From the cell containing the given text, extract its center point as [x, y] coordinate. 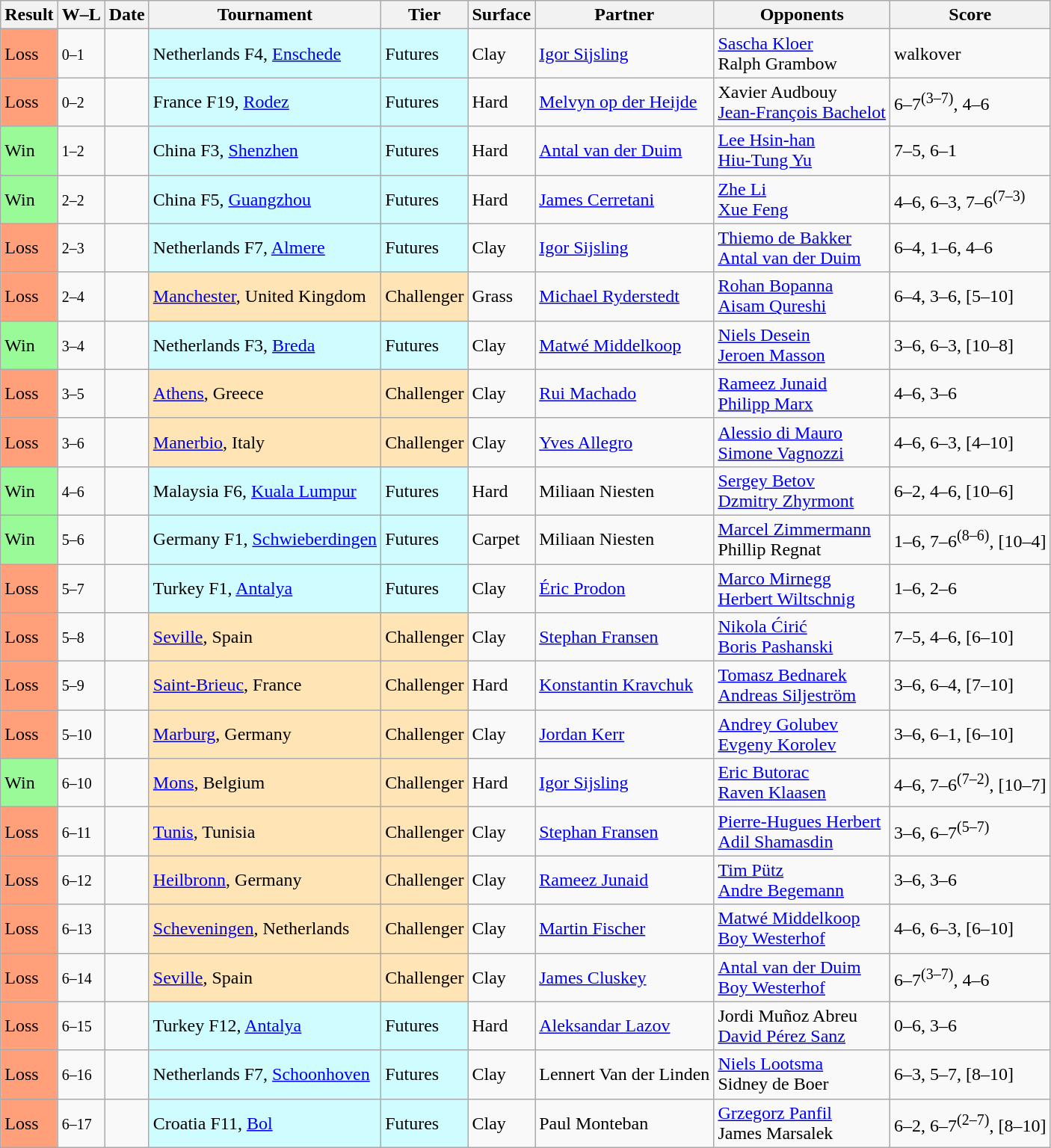
Melvyn op der Heijde [625, 102]
2–2 [81, 199]
4–6, 6–3, [4–10] [970, 442]
W–L [81, 15]
Croatia F11, Bol [265, 1123]
6–4, 3–6, [5–10] [970, 296]
China F5, Guangzhou [265, 199]
2–4 [81, 296]
Thiemo de Bakker Antal van der Duim [802, 248]
walkover [970, 54]
5–7 [81, 587]
Netherlands F3, Breda [265, 345]
5–9 [81, 686]
3–4 [81, 345]
Turkey F1, Antalya [265, 587]
Paul Monteban [625, 1123]
5–8 [81, 637]
3–6, 6–7(5–7) [970, 831]
Martin Fischer [625, 928]
2–3 [81, 248]
Xavier Audbouy Jean-François Bachelot [802, 102]
5–6 [81, 540]
Partner [625, 15]
Mons, Belgium [265, 783]
James Cerretani [625, 199]
Nikola Ćirić Boris Pashanski [802, 637]
Tournament [265, 15]
3–6, 3–6 [970, 880]
7–5, 4–6, [6–10] [970, 637]
Manerbio, Italy [265, 442]
0–1 [81, 54]
6–11 [81, 831]
1–6, 7–6(8–6), [10–4] [970, 540]
6–3, 5–7, [8–10] [970, 1075]
Matwé Middelkoop Boy Westerhof [802, 928]
1–6, 2–6 [970, 587]
Germany F1, Schwieberdingen [265, 540]
Lennert Van der Linden [625, 1075]
Netherlands F7, Schoonhoven [265, 1075]
Result [29, 15]
Turkey F12, Antalya [265, 1025]
6–14 [81, 978]
6–13 [81, 928]
Jordi Muñoz Abreu David Pérez Sanz [802, 1025]
Sascha Kloer Ralph Grambow [802, 54]
Zhe Li Xue Feng [802, 199]
Michael Ryderstedt [625, 296]
3–6, 6–4, [7–10] [970, 686]
Athens, Greece [265, 393]
Lee Hsin-han Hiu-Tung Yu [802, 151]
3–6 [81, 442]
Aleksandar Lazov [625, 1025]
Antal van der Duim [625, 151]
Carpet [502, 540]
China F3, Shenzhen [265, 151]
Score [970, 15]
6–16 [81, 1075]
Tunis, Tunisia [265, 831]
Tier [425, 15]
Surface [502, 15]
Konstantin Kravchuk [625, 686]
Andrey Golubev Evgeny Korolev [802, 734]
James Cluskey [625, 978]
7–5, 6–1 [970, 151]
6–2, 4–6, [10–6] [970, 490]
Date [127, 15]
Tim Pütz Andre Begemann [802, 880]
4–6, 7–6(7–2), [10–7] [970, 783]
Scheveningen, Netherlands [265, 928]
3–5 [81, 393]
4–6 [81, 490]
6–4, 1–6, 4–6 [970, 248]
6–10 [81, 783]
Opponents [802, 15]
Grass [502, 296]
Malaysia F6, Kuala Lumpur [265, 490]
6–2, 6–7(2–7), [8–10] [970, 1123]
Tomasz Bednarek Andreas Siljeström [802, 686]
France F19, Rodez [265, 102]
Grzegorz Panfil James Marsalek [802, 1123]
Eric Butorac Raven Klaasen [802, 783]
Alessio di Mauro Simone Vagnozzi [802, 442]
Saint-Brieuc, France [265, 686]
5–10 [81, 734]
0–2 [81, 102]
Rui Machado [625, 393]
Matwé Middelkoop [625, 345]
Rohan Bopanna Aisam Qureshi [802, 296]
Antal van der Duim Boy Westerhof [802, 978]
Rameez Junaid Philipp Marx [802, 393]
4–6, 3–6 [970, 393]
Netherlands F4, Enschede [265, 54]
Sergey Betov Dzmitry Zhyrmont [802, 490]
0–6, 3–6 [970, 1025]
Netherlands F7, Almere [265, 248]
Niels Lootsma Sidney de Boer [802, 1075]
Yves Allegro [625, 442]
3–6, 6–3, [10–8] [970, 345]
6–15 [81, 1025]
Jordan Kerr [625, 734]
4–6, 6–3, 7–6(7–3) [970, 199]
6–12 [81, 880]
6–17 [81, 1123]
1–2 [81, 151]
Marburg, Germany [265, 734]
Rameez Junaid [625, 880]
3–6, 6–1, [6–10] [970, 734]
4–6, 6–3, [6–10] [970, 928]
Pierre-Hugues Herbert Adil Shamasdin [802, 831]
Heilbronn, Germany [265, 880]
Marcel Zimmermann Phillip Regnat [802, 540]
Éric Prodon [625, 587]
Marco Mirnegg Herbert Wiltschnig [802, 587]
Manchester, United Kingdom [265, 296]
Niels Desein Jeroen Masson [802, 345]
